Provide the (x, y) coordinate of the cell's center where the given text is located.  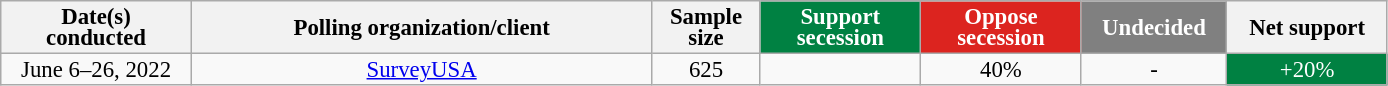
Polling organization/client (422, 28)
- (1154, 70)
Net support (1308, 28)
+20% (1308, 70)
June 6–26, 2022 (96, 70)
625 (706, 70)
Sample size (706, 28)
Support secession (840, 28)
Oppose secession (1002, 28)
40% (1002, 70)
Undecided (1154, 28)
Date(s)conducted (96, 28)
SurveyUSA (422, 70)
